Scan for the cell matching the given text and deliver its [X, Y] coordinate at center. 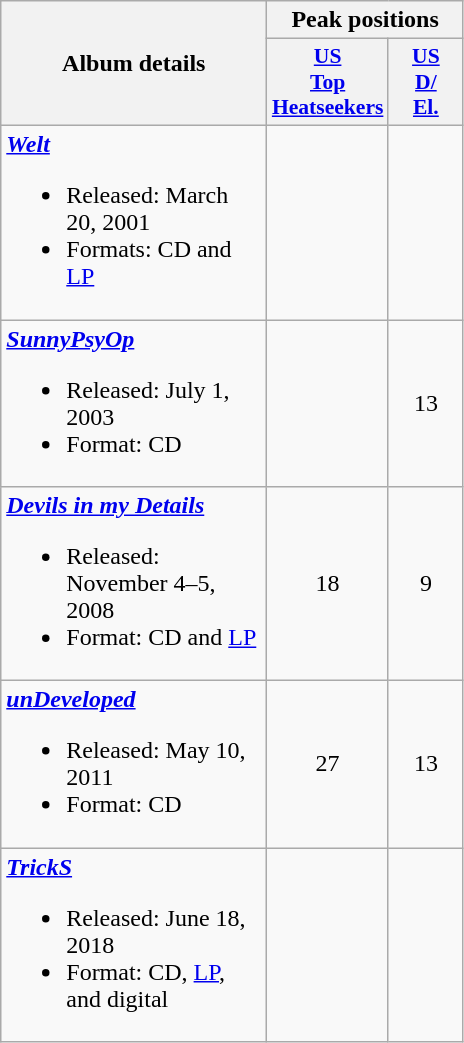
9 [426, 584]
18 [328, 584]
Peak positions [366, 20]
Album details [134, 64]
unDevelopedReleased: May 10, 2011Format: CD [134, 764]
WeltReleased: March 20, 2001Formats: CD and LP [134, 222]
SunnyPsyOpReleased: July 1, 2003Format: CD [134, 404]
Devils in my DetailsReleased: November 4–5, 2008Format: CD and LP [134, 584]
27 [328, 764]
US Top Heatseekers [328, 82]
US D/El. [426, 82]
TrickSReleased: June 18, 2018Format: CD, LP, and digital [134, 945]
